For the text-containing cell, return its midpoint in [x, y] coordinate format. 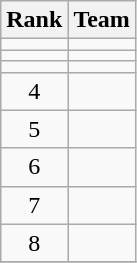
Rank [34, 20]
6 [34, 167]
8 [34, 243]
Team [102, 20]
7 [34, 205]
4 [34, 91]
5 [34, 129]
